For the text-containing cell, return its midpoint in (X, Y) coordinate format. 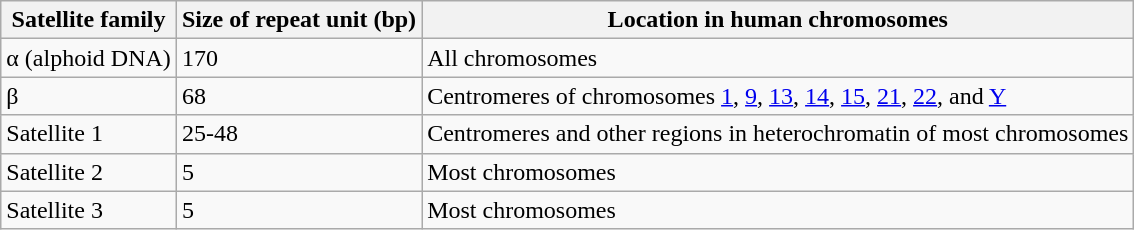
Satellite 3 (89, 210)
68 (298, 96)
25-48 (298, 134)
β (89, 96)
α (alphoid DNA) (89, 58)
Satellite 2 (89, 172)
Centromeres of chromosomes 1, 9, 13, 14, 15, 21, 22, and Y (778, 96)
Location in human chromosomes (778, 20)
Centromeres and other regions in heterochromatin of most chromosomes (778, 134)
All chromosomes (778, 58)
170 (298, 58)
Size of repeat unit (bp) (298, 20)
Satellite 1 (89, 134)
Satellite family (89, 20)
